Scan for the cell matching the given text and deliver its (X, Y) coordinate at center. 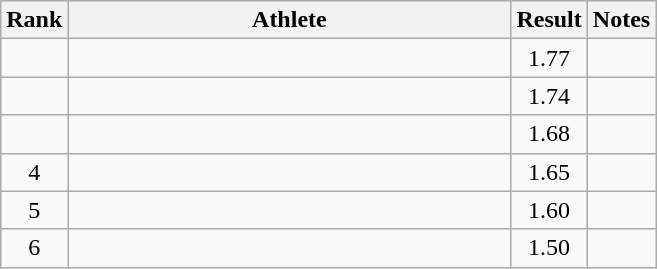
Rank (34, 20)
1.65 (549, 172)
4 (34, 172)
1.60 (549, 210)
Result (549, 20)
1.77 (549, 58)
1.50 (549, 248)
1.74 (549, 96)
Notes (621, 20)
1.68 (549, 134)
5 (34, 210)
Athlete (290, 20)
6 (34, 248)
